From the cell containing the given text, extract its center point as (X, Y) coordinate. 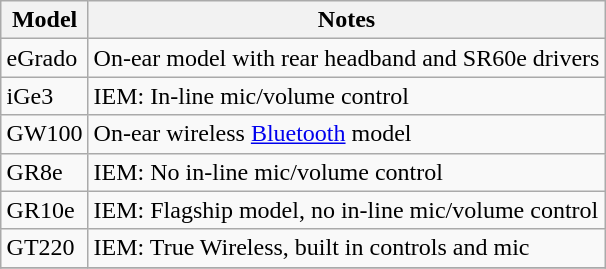
IEM: In-line mic/volume control (346, 96)
GR10e (44, 210)
GW100 (44, 134)
GT220 (44, 248)
iGe3 (44, 96)
GR8e (44, 172)
IEM: Flagship model, no in-line mic/volume control (346, 210)
Notes (346, 20)
On-ear wireless Bluetooth model (346, 134)
eGrado (44, 58)
On-ear model with rear headband and SR60e drivers (346, 58)
IEM: True Wireless, built in controls and mic (346, 248)
IEM: No in-line mic/volume control (346, 172)
Model (44, 20)
